Scan for the cell matching the given text and deliver its [X, Y] coordinate at center. 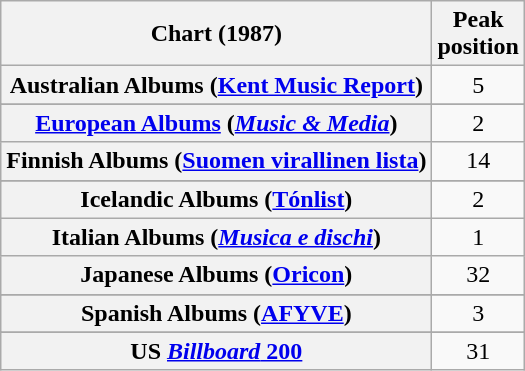
1 [478, 237]
Finnish Albums (Suomen virallinen lista) [216, 161]
US Billboard 200 [216, 351]
Italian Albums (Musica e dischi) [216, 237]
Peakposition [478, 34]
31 [478, 351]
14 [478, 161]
5 [478, 85]
Icelandic Albums (Tónlist) [216, 199]
Chart (1987) [216, 34]
Japanese Albums (Oricon) [216, 275]
3 [478, 313]
32 [478, 275]
Spanish Albums (AFYVE) [216, 313]
Australian Albums (Kent Music Report) [216, 85]
European Albums (Music & Media) [216, 123]
